Identify which cell holds the provided text, then report its (X, Y) central coordinate. 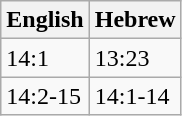
English (45, 20)
14:2-15 (45, 96)
13:23 (135, 58)
Hebrew (135, 20)
14:1 (45, 58)
14:1-14 (135, 96)
